Detect which cell encompasses the target text, then output its (x, y) center coordinate. 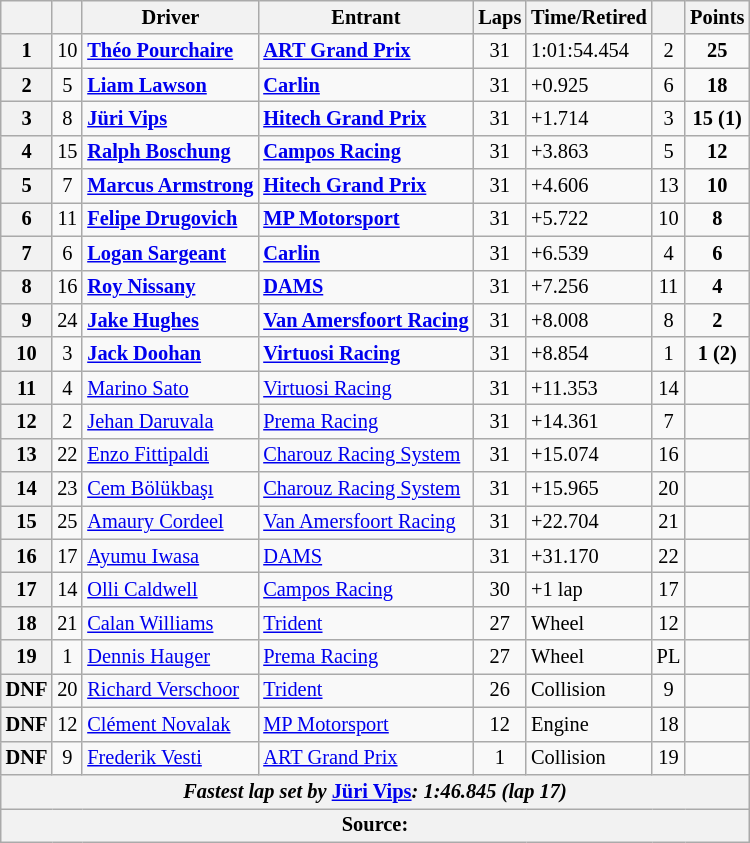
Cem Bölükbaşı (170, 489)
+8.854 (589, 354)
+5.722 (589, 219)
+1 lap (589, 589)
Frederik Vesti (170, 758)
+3.863 (589, 152)
+11.353 (589, 388)
30 (500, 589)
Jake Hughes (170, 320)
+15.074 (589, 455)
Olli Caldwell (170, 589)
Marino Sato (170, 388)
Engine (589, 724)
Jüri Vips (170, 118)
+15.965 (589, 489)
Logan Sargeant (170, 253)
Ayumu Iwasa (170, 556)
Entrant (366, 17)
1:01:54.454 (589, 51)
Points (717, 17)
15 (1) (717, 118)
26 (500, 690)
PL (668, 657)
Driver (170, 17)
Calan Williams (170, 623)
Dennis Hauger (170, 657)
Laps (500, 17)
+1.714 (589, 118)
Source: (376, 825)
Ralph Boschung (170, 152)
Felipe Drugovich (170, 219)
Jehan Daruvala (170, 421)
+4.606 (589, 186)
Théo Pourchaire (170, 51)
Roy Nissany (170, 287)
Clément Novalak (170, 724)
Enzo Fittipaldi (170, 455)
+7.256 (589, 287)
Liam Lawson (170, 85)
Marcus Armstrong (170, 186)
+8.008 (589, 320)
+6.539 (589, 253)
24 (67, 320)
Amaury Cordeel (170, 522)
23 (67, 489)
1 (2) (717, 354)
+0.925 (589, 85)
Jack Doohan (170, 354)
Richard Verschoor (170, 690)
+22.704 (589, 522)
+31.170 (589, 556)
+14.361 (589, 421)
Fastest lap set by Jüri Vips: 1:46.845 (lap 17) (376, 791)
Time/Retired (589, 17)
